Return (x, y) of the center of cell containing provided text 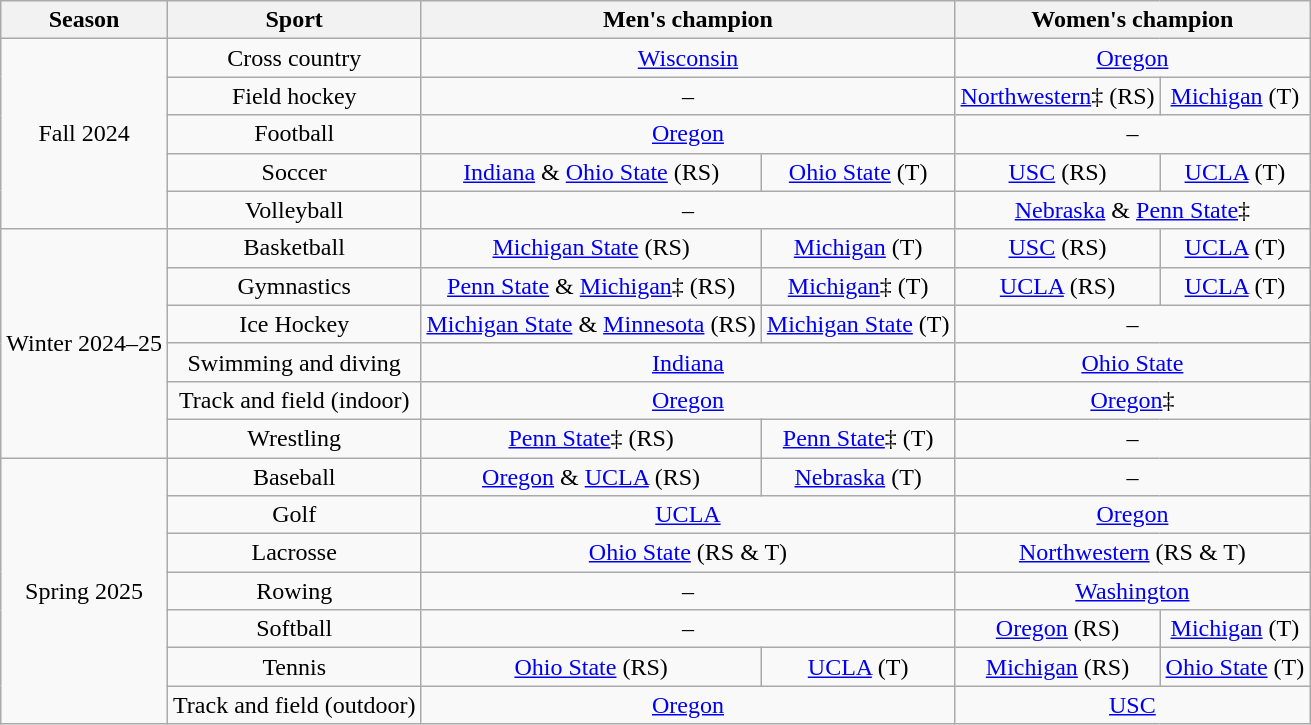
Winter 2024–25 (84, 343)
Soccer (294, 172)
Track and field (outdoor) (294, 705)
Michigan State & Minnesota (RS) (591, 324)
Penn State‡ (RS) (591, 438)
Fall 2024 (84, 134)
Rowing (294, 591)
Football (294, 134)
Men's champion (688, 20)
Softball (294, 629)
Indiana (688, 362)
Northwestern (RS & T) (1132, 553)
Washington (1132, 591)
Ice Hockey (294, 324)
Sport (294, 20)
Basketball (294, 248)
Wisconsin (688, 58)
UCLA (RS) (1058, 286)
Penn State & Michigan‡ (RS) (591, 286)
Penn State‡ (T) (858, 438)
Nebraska & Penn State‡ (1132, 210)
Nebraska (T) (858, 477)
Wrestling (294, 438)
Baseball (294, 477)
Michigan‡ (T) (858, 286)
Season (84, 20)
Northwestern‡ (RS) (1058, 96)
Track and field (indoor) (294, 400)
Michigan State (T) (858, 324)
Volleyball (294, 210)
Ohio State (RS) (591, 667)
Tennis (294, 667)
Spring 2025 (84, 591)
Women's champion (1132, 20)
Oregon & UCLA (RS) (591, 477)
Michigan (RS) (1058, 667)
Oregon‡ (1132, 400)
Indiana & Ohio State (RS) (591, 172)
UCLA (688, 515)
Gymnastics (294, 286)
Oregon (RS) (1058, 629)
Golf (294, 515)
Ohio State (RS & T) (688, 553)
Lacrosse (294, 553)
Michigan State (RS) (591, 248)
Swimming and diving (294, 362)
USC (1132, 705)
Field hockey (294, 96)
Ohio State (1132, 362)
Cross country (294, 58)
